Identify which cell holds the provided text, then report its [x, y] central coordinate. 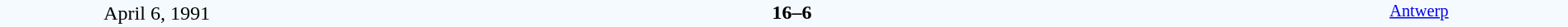
April 6, 1991 [157, 13]
16–6 [791, 12]
Antwerp [1419, 13]
